Extract the [X, Y] coordinate from the center of the cell holding the provided text.  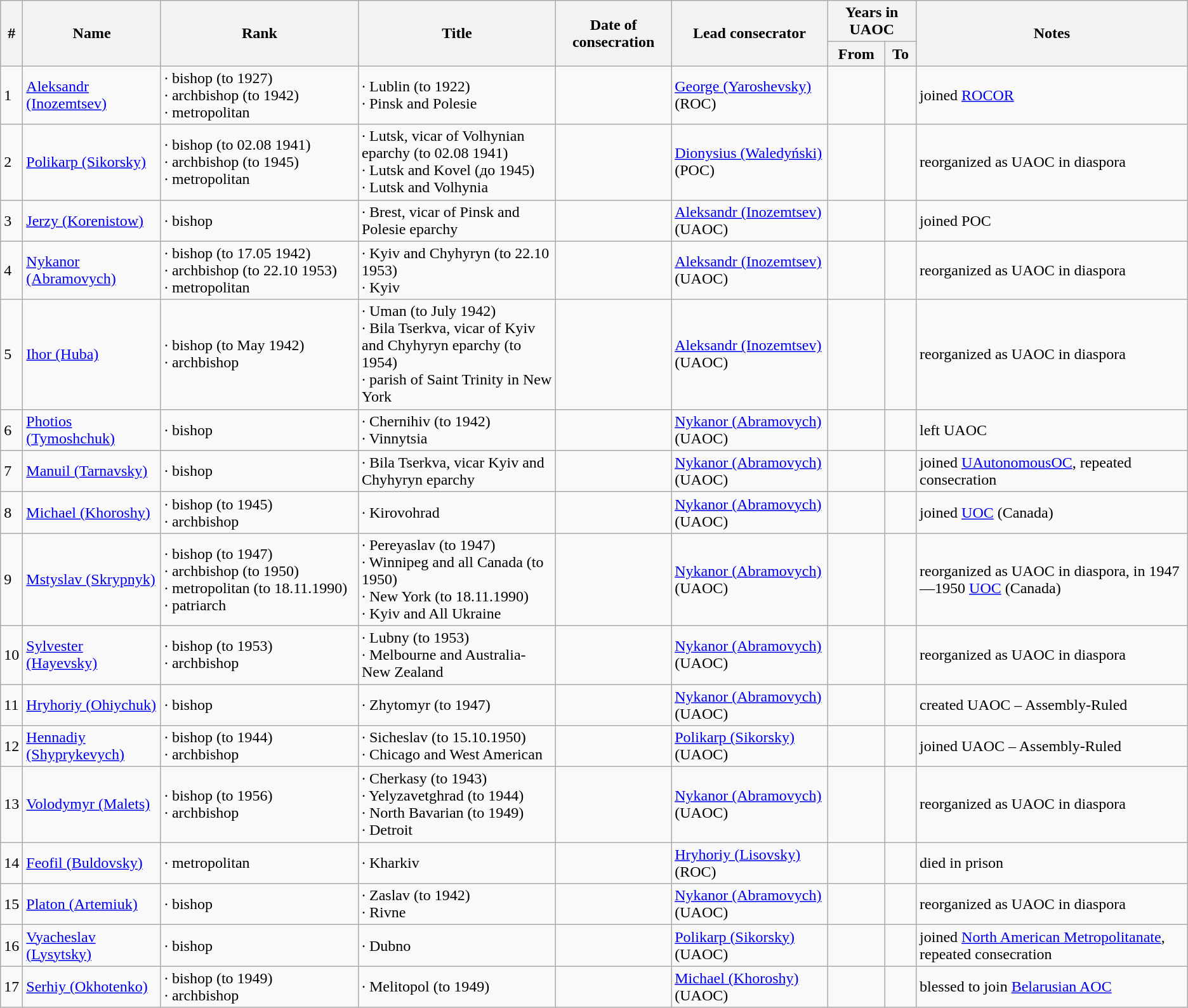
8 [11, 513]
· bishop (to 1927)· archbishop (to 1942)· metropolitan [259, 95]
Name [92, 33]
Aleksandr (Inozemtsev) [92, 95]
· Pereyaslav (to 1947)· Winnipeg and all Canada (to 1950)· New York (to 18.11.1990)· Kyiv and All Ukraine [457, 579]
Platon (Artemiuk) [92, 905]
· bishop (to May 1942)· archbishop [259, 354]
· Chernihiv (to 1942)· Vinnytsia [457, 430]
Mstyslav (Skrypnyk) [92, 579]
· Brest, vicar of Pinsk and Polesie eparchy [457, 221]
16 [11, 945]
· Zhytomyr (to 1947) [457, 704]
Hennadiy (Shyprykevych) [92, 746]
3 [11, 221]
To [900, 54]
Hryhoriy (Lisovsky) (ROC) [749, 863]
Rank [259, 33]
15 [11, 905]
10 [11, 655]
2 [11, 162]
Date of consecration [614, 33]
1 [11, 95]
· Uman (to July 1942)· Bila Tserkva, vicar of Kyiv and Chyhyryn eparchy (to 1954)· parish of Saint Trinity in New York [457, 354]
joined POC [1052, 221]
joined North American Metropolitanate, repeated consecration [1052, 945]
· bishop (to 1947)· archbishop (to 1950)· metropolitan (to 18.11.1990)· patriarch [259, 579]
· Kharkiv [457, 863]
Michael (Khoroshy) [92, 513]
· Melitopol (to 1949) [457, 987]
11 [11, 704]
Years in UAOC [872, 22]
· Cherkasy (to 1943)· Yelyzavetghrad (to 1944)· North Bavarian (to 1949)· Detroit [457, 804]
reorganized as UAOC in diaspora, in 1947—1950 UOC (Canada) [1052, 579]
17 [11, 987]
Volodymyr (Malets) [92, 804]
Nykanor (Abramovych) [92, 270]
14 [11, 863]
· Dubno [457, 945]
Feofil (Buldovsky) [92, 863]
Serhiy (Okhotenko) [92, 987]
Photios (Tymoshchuk) [92, 430]
created UAOC – Assembly-Ruled [1052, 704]
4 [11, 270]
· Sicheslav (to 15.10.1950)· Chicago and West American [457, 746]
9 [11, 579]
George (Yaroshevsky) (ROC) [749, 95]
7 [11, 471]
· bishop (to 17.05 1942)· archbishop (to 22.10 1953)· metropolitan [259, 270]
· metropolitan [259, 863]
joined UAOC – Assembly-Ruled [1052, 746]
joined UOC (Canada) [1052, 513]
Dionysius (Waledyński) (POC) [749, 162]
· bishop (to 1945)· archbishop [259, 513]
Notes [1052, 33]
· Kyiv and Chyhyryn (to 22.10 1953)· Kyiv [457, 270]
· Lublin (to 1922)· Pinsk and Polesie [457, 95]
left UAOC [1052, 430]
· bishop (to 1953)· archbishop [259, 655]
· bishop (to 1949)· archbishop [259, 987]
· bishop (to 1956)· archbishop [259, 804]
Jerzy (Korenistow) [92, 221]
joined UAutonomousOC, repeated consecration [1052, 471]
Polikarp (Sikorsky) [92, 162]
Title [457, 33]
blessed to join Belarusian AOC [1052, 987]
6 [11, 430]
· Bila Tserkva, vicar Kyiv and Chyhyryn eparchy [457, 471]
· Lubny (to 1953)· Melbourne and Australia-New Zealand [457, 655]
Hryhoriy (Ohiychuk) [92, 704]
12 [11, 746]
Michael (Khoroshy) (UAOC) [749, 987]
Manuil (Tarnavsky) [92, 471]
· Zaslav (to 1942)· Rivne [457, 905]
5 [11, 354]
died in prison [1052, 863]
Lead consecrator [749, 33]
Ihor (Huba) [92, 354]
# [11, 33]
· Lutsk, vicar of Volhynian eparchy (to 02.08 1941)· Lutsk and Kovel (до 1945)· Lutsk and Volhynia [457, 162]
· bishop (to 02.08 1941)· archbishop (to 1945)· metropolitan [259, 162]
joined ROCOR [1052, 95]
13 [11, 804]
Sylvester (Hayevsky) [92, 655]
· bishop (to 1944)· archbishop [259, 746]
Vyacheslav (Lysytsky) [92, 945]
From [856, 54]
· Kirovohrad [457, 513]
